Provide the (X, Y) coordinate of the cell's center where the given text is located.  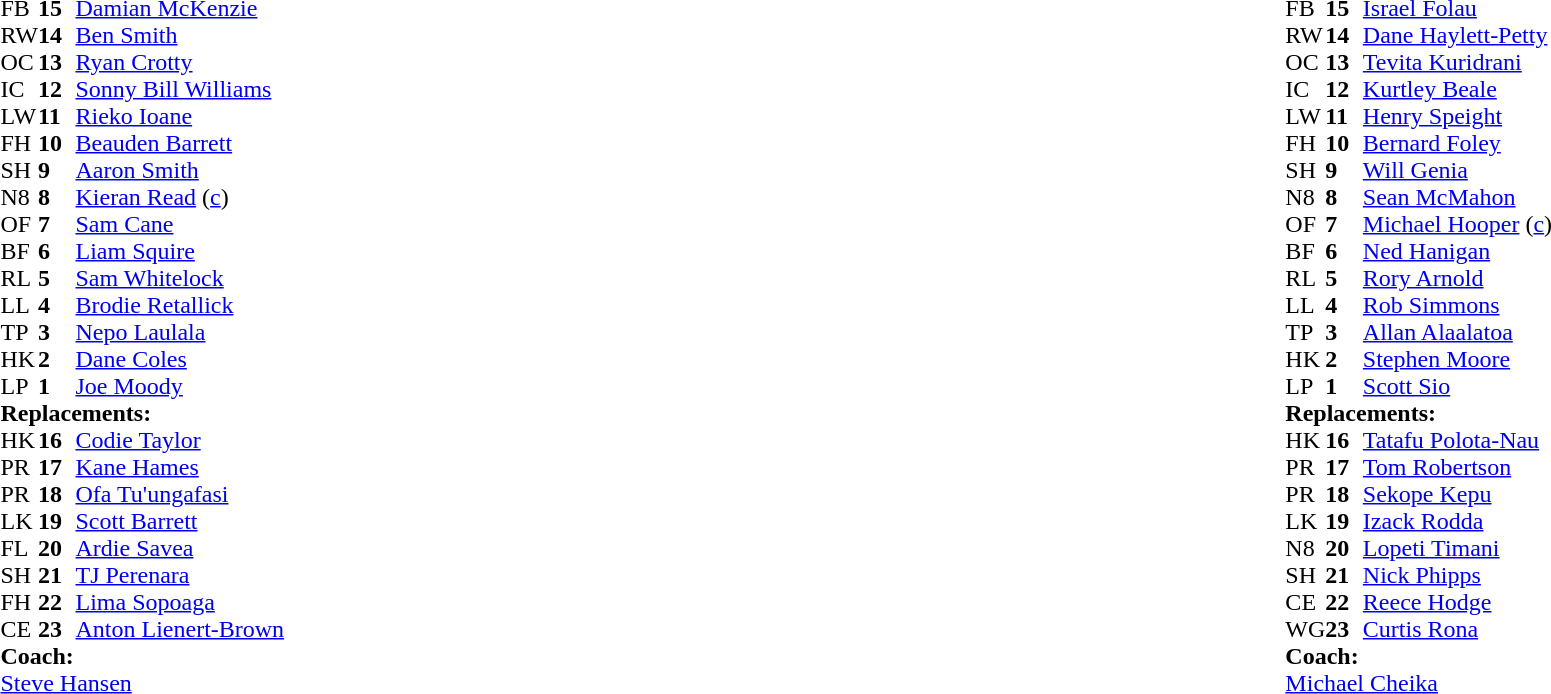
Beauden Barrett (180, 144)
Scott Barrett (180, 522)
Coach: (142, 656)
Brodie Retallick (180, 306)
Ofa Tu'ungafasi (180, 494)
Rieko Ioane (180, 116)
Liam Squire (180, 252)
Aaron Smith (180, 170)
Sam Whitelock (180, 278)
Sonny Bill Williams (180, 90)
Kieran Read (c) (180, 198)
WG (1305, 630)
Dane Coles (180, 360)
Joe Moody (180, 386)
Ben Smith (180, 36)
TJ Perenara (180, 576)
Nepo Laulala (180, 332)
Ryan Crotty (180, 62)
Codie Taylor (180, 440)
Ardie Savea (180, 548)
FL (19, 548)
Lima Sopoaga (180, 602)
Kane Hames (180, 468)
Anton Lienert-Brown (180, 630)
Sam Cane (180, 224)
Replacements: (142, 414)
